For the text-containing cell, return its midpoint in (X, Y) coordinate format. 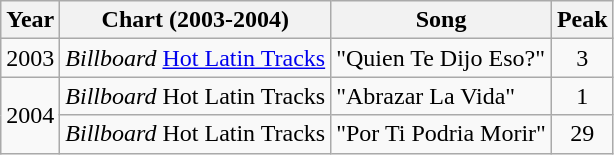
Song (442, 20)
29 (582, 134)
2003 (30, 58)
"Quien Te Dijo Eso?" (442, 58)
2004 (30, 115)
1 (582, 96)
Peak (582, 20)
3 (582, 58)
"Abrazar La Vida" (442, 96)
"Por Ti Podria Morir" (442, 134)
Year (30, 20)
Chart (2003-2004) (196, 20)
